Determine the (X, Y) coordinate at the center of the cell enclosing the given text.  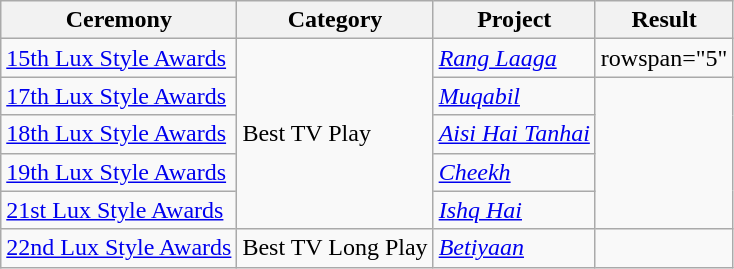
rowspan="5" (664, 58)
Category (335, 20)
Muqabil (514, 96)
Ishq Hai (514, 210)
Project (514, 20)
Aisi Hai Tanhai (514, 134)
17th Lux Style Awards (119, 96)
Betiyaan (514, 248)
Cheekh (514, 172)
Rang Laaga (514, 58)
22nd Lux Style Awards (119, 248)
Result (664, 20)
Ceremony (119, 20)
19th Lux Style Awards (119, 172)
21st Lux Style Awards (119, 210)
18th Lux Style Awards (119, 134)
Best TV Play (335, 134)
Best TV Long Play (335, 248)
15th Lux Style Awards (119, 58)
